Identify which cell holds the provided text, then report its (X, Y) central coordinate. 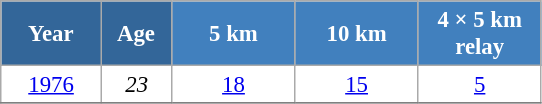
10 km (356, 34)
5 km (234, 34)
Age (136, 34)
1976 (52, 85)
4 × 5 km relay (480, 34)
23 (136, 85)
15 (356, 85)
18 (234, 85)
Year (52, 34)
5 (480, 85)
